Capture the cell that displays the provided text and extract its [X, Y] central coordinate. 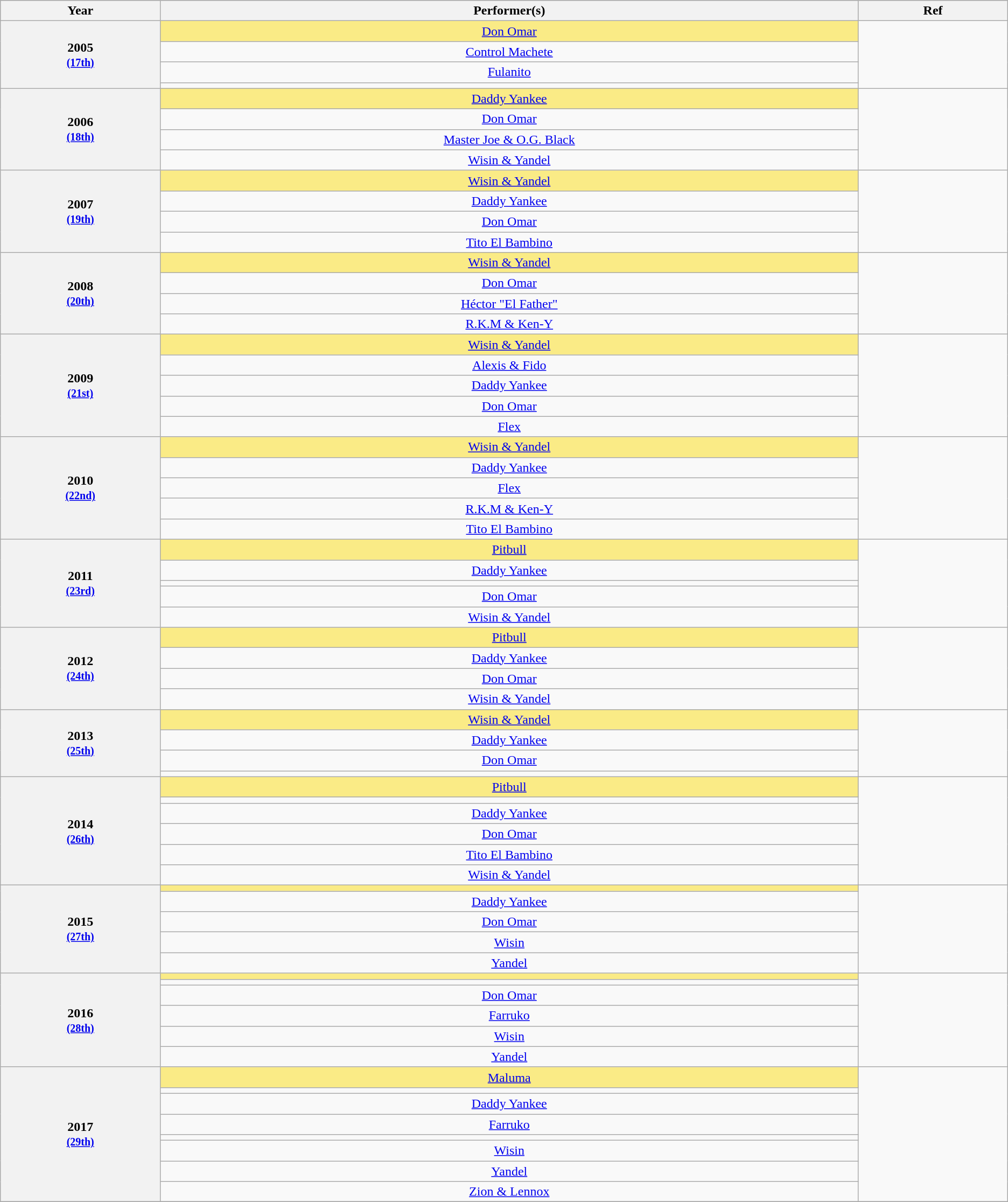
2013 (25th) [81, 743]
2015 (27th) [81, 930]
Ref [933, 11]
Master Joe & O.G. Black [509, 139]
2008 (20th) [81, 293]
2017 (29th) [81, 1134]
2016 (28th) [81, 1020]
2012 (24th) [81, 668]
2011 (23rd) [81, 583]
2005 (17th) [81, 55]
2010 (22nd) [81, 488]
Zion & Lennox [509, 1192]
Control Machete [509, 52]
2007 (19th) [81, 211]
2009 (21st) [81, 386]
Performer(s) [509, 11]
Year [81, 11]
Maluma [509, 1077]
Alexis & Fido [509, 365]
2006 (18th) [81, 129]
2014 (26th) [81, 830]
Héctor "El Father" [509, 304]
Fulanito [509, 72]
